Find where the given text appears and provide that cell's center as [x, y] coordinate. 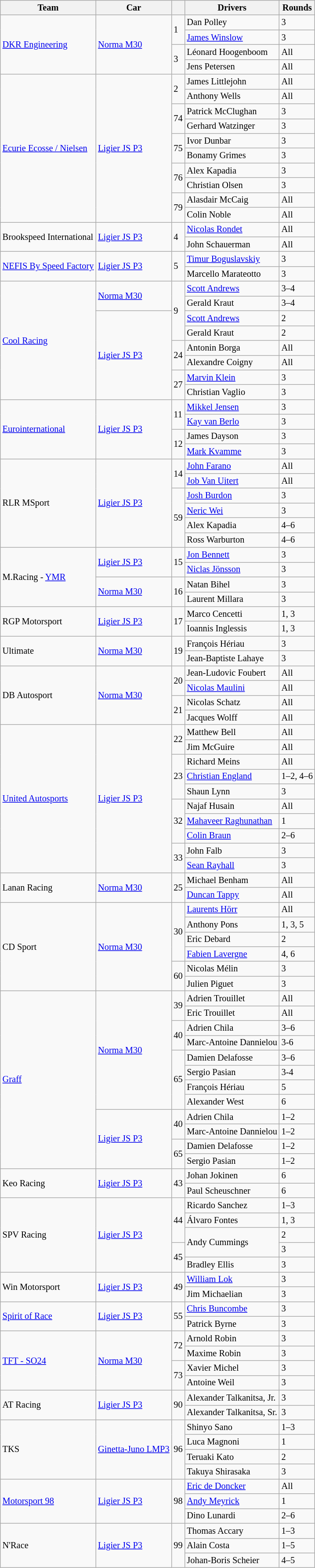
Job Van Uitert [232, 481]
Dino Lunardi [232, 1516]
Alexandre Coigny [232, 362]
32 [178, 821]
Timur Boguslavskiy [232, 259]
Julien Piguet [232, 984]
John Falb [232, 851]
Léonard Hoogenboom [232, 52]
Motorsport 98 [48, 1501]
3-4 [297, 1072]
76 [178, 177]
Marvin Klein [232, 377]
20 [178, 680]
Christian Vaglio [232, 392]
Natan Bihel [232, 584]
Eric Trouillet [232, 1013]
SPV Racing [48, 1235]
Sean Rayhall [232, 865]
Eurointernational [48, 429]
Dan Polley [232, 22]
John Schauerman [232, 244]
4, 6 [297, 954]
Brookspeed International [48, 236]
59 [178, 518]
Shinyo Sano [232, 1427]
Ginetta-Juno LMP3 [134, 1449]
Duncan Tappy [232, 895]
17 [178, 621]
Graff [48, 1079]
11 [178, 414]
Lanan Racing [48, 887]
Anthony Pons [232, 924]
98 [178, 1501]
Andy Meyrick [232, 1501]
Neric Wei [232, 511]
Spirit of Race [48, 1316]
Matthew Bell [232, 732]
Nicolas Rondet [232, 229]
Jim Michaelian [232, 1294]
Colin Noble [232, 215]
23 [178, 777]
14 [178, 474]
16 [178, 591]
Jens Petersen [232, 67]
Eric Debard [232, 939]
Kay van Berlo [232, 422]
Gerhard Watzinger [232, 126]
90 [178, 1405]
Alexander Talkanitsa, Sr. [232, 1412]
4–5 [297, 1560]
99 [178, 1546]
James Winslow [232, 37]
Ultimate [48, 651]
Christian England [232, 776]
Richard Meins [232, 762]
RLR MSport [48, 503]
Josh Burdon [232, 496]
William Lok [232, 1279]
Ricardo Sanchez [232, 1205]
Teruaki Kato [232, 1457]
Alasdair McCaig [232, 200]
21 [178, 710]
Rounds [297, 7]
49 [178, 1286]
27 [178, 385]
Ivor Dunbar [232, 141]
44 [178, 1220]
Takuya Shirasaka [232, 1471]
Fabien Lavergne [232, 954]
4 [178, 236]
Patrick McClughan [232, 111]
Ioannis Inglessis [232, 629]
Antoine Weil [232, 1383]
Michael Benham [232, 880]
Anthony Wells [232, 96]
Bradley Ellis [232, 1264]
Laurents Hörr [232, 909]
Thomas Accary [232, 1531]
19 [178, 651]
CD Sport [48, 946]
Mikkel Jensen [232, 407]
55 [178, 1316]
Álvaro Fontes [232, 1220]
Team [48, 7]
33 [178, 858]
Jean-Ludovic Foubert [232, 673]
Jean-Baptiste Lahaye [232, 658]
United Autosports [48, 799]
Cool Racing [48, 340]
25 [178, 887]
DB Autosport [48, 695]
Laurent Millara [232, 599]
75 [178, 148]
Paul Scheuschner [232, 1191]
Shaun Lynn [232, 791]
DKR Engineering [48, 45]
Luca Magnoni [232, 1442]
Chris Buncombe [232, 1309]
Jacques Wolff [232, 717]
1, 3, 5 [297, 924]
Maxime Robin [232, 1353]
60 [178, 976]
Colin Braun [232, 836]
24 [178, 355]
Niclas Jönsson [232, 569]
22 [178, 740]
Xavier Michel [232, 1368]
Ecurie Ecosse / Nielsen [48, 148]
Car [134, 7]
73 [178, 1375]
45 [178, 1257]
15 [178, 562]
Nicolas Mélin [232, 969]
Patrick Byrne [232, 1324]
Alexander West [232, 1102]
James Dayson [232, 436]
39 [178, 1005]
Drivers [232, 7]
72 [178, 1345]
9 [178, 311]
3-6 [297, 1043]
Keo Racing [48, 1183]
Johan-Boris Scheier [232, 1560]
Adrien Trouillet [232, 998]
Marcello Marateotto [232, 274]
Win Motorsport [48, 1286]
Mahaveer Raghunathan [232, 821]
Alain Costa [232, 1546]
Arnold Robin [232, 1338]
74 [178, 119]
Marco Cencetti [232, 614]
Bonamy Grimes [232, 156]
79 [178, 207]
Jim McGuire [232, 747]
12 [178, 444]
Christian Olsen [232, 185]
1–5 [297, 1546]
Ross Warburton [232, 540]
RGP Motorsport [48, 621]
N'Race [48, 1546]
43 [178, 1183]
John Farano [232, 466]
TFT - SO24 [48, 1360]
Eric de Doncker [232, 1486]
1–2, 4–6 [297, 776]
TKS [48, 1449]
Nicolas Schatz [232, 703]
Antonin Borga [232, 348]
Mark Kvamme [232, 451]
Najaf Husain [232, 806]
Jon Bennett [232, 555]
Alexander Talkanitsa, Jr. [232, 1398]
NEFIS By Speed Factory [48, 266]
M.Racing - YMR [48, 577]
Nicolas Maulini [232, 688]
96 [178, 1449]
30 [178, 931]
James Littlejohn [232, 82]
Johan Jokinen [232, 1176]
Andy Cummings [232, 1242]
AT Racing [48, 1405]
